Pinpoint the cell where the given text exists, returning its (X, Y) midpoint coordinate. 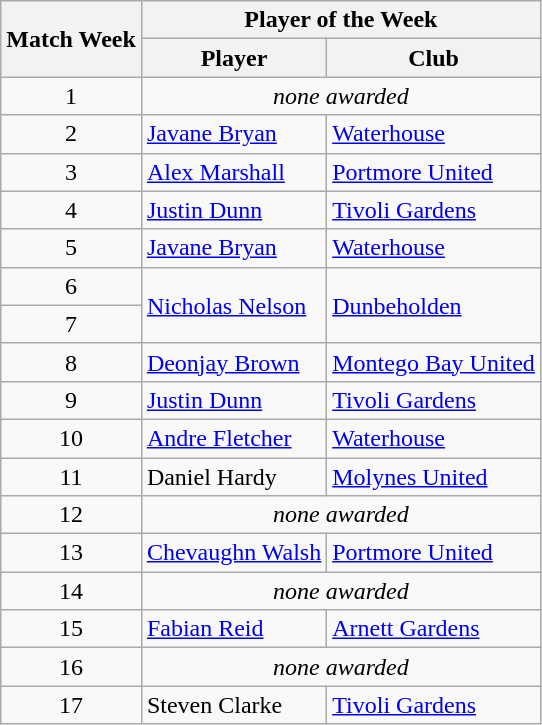
Player (234, 58)
Chevaughn Walsh (234, 553)
Montego Bay United (434, 362)
12 (72, 515)
Daniel Hardy (234, 477)
13 (72, 553)
Steven Clarke (234, 705)
Fabian Reid (234, 629)
9 (72, 400)
2 (72, 134)
Molynes United (434, 477)
1 (72, 96)
16 (72, 667)
5 (72, 248)
Player of the Week (340, 20)
15 (72, 629)
Match Week (72, 39)
14 (72, 591)
Alex Marshall (234, 172)
Dunbeholden (434, 305)
Deonjay Brown (234, 362)
6 (72, 286)
Andre Fletcher (234, 438)
Club (434, 58)
11 (72, 477)
Arnett Gardens (434, 629)
3 (72, 172)
4 (72, 210)
8 (72, 362)
7 (72, 324)
Nicholas Nelson (234, 305)
10 (72, 438)
17 (72, 705)
